Extract the (X, Y) coordinate from the center of the cell holding the provided text.  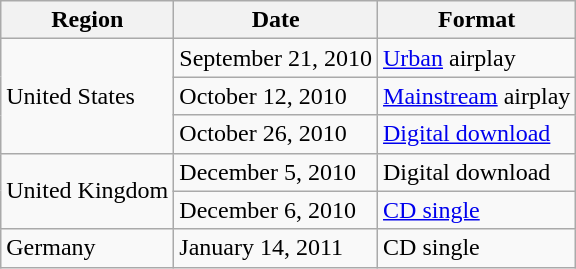
September 21, 2010 (276, 58)
December 6, 2010 (276, 210)
Germany (88, 248)
Urban airplay (477, 58)
Date (276, 20)
United States (88, 96)
October 12, 2010 (276, 96)
Region (88, 20)
October 26, 2010 (276, 134)
January 14, 2011 (276, 248)
December 5, 2010 (276, 172)
United Kingdom (88, 191)
Mainstream airplay (477, 96)
Format (477, 20)
